For the text-containing cell, return its midpoint in (x, y) coordinate format. 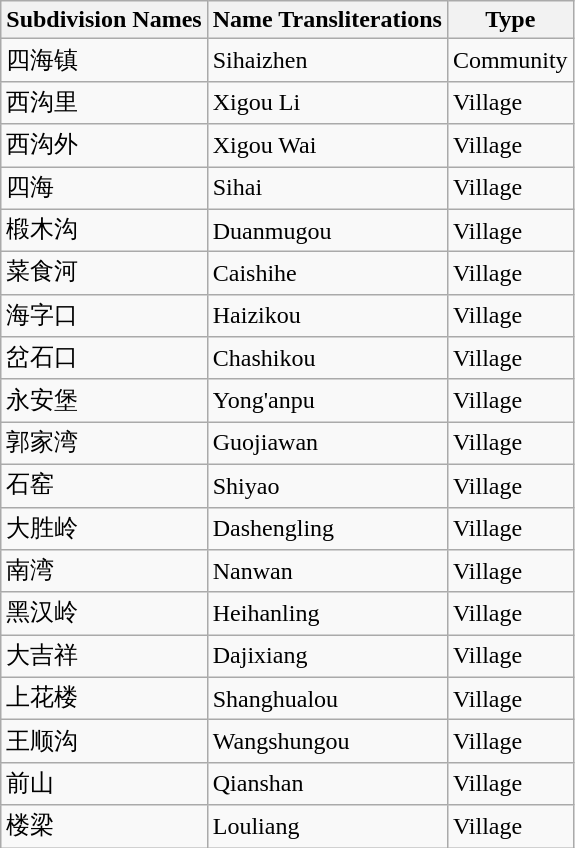
西沟里 (104, 102)
Nanwan (327, 572)
Xigou Wai (327, 146)
Sihai (327, 188)
四海 (104, 188)
椴木沟 (104, 230)
黑汉岭 (104, 614)
石窑 (104, 486)
上花楼 (104, 698)
Qianshan (327, 784)
Type (510, 20)
Caishihe (327, 274)
Name Transliterations (327, 20)
前山 (104, 784)
Subdivision Names (104, 20)
南湾 (104, 572)
菜食河 (104, 274)
岔石口 (104, 358)
四海镇 (104, 60)
Yong'anpu (327, 400)
西沟外 (104, 146)
郭家湾 (104, 444)
Haizikou (327, 316)
王顺沟 (104, 742)
Community (510, 60)
Duanmugou (327, 230)
Xigou Li (327, 102)
海字口 (104, 316)
Sihaizhen (327, 60)
永安堡 (104, 400)
Shanghualou (327, 698)
Dashengling (327, 528)
Dajixiang (327, 656)
Wangshungou (327, 742)
Heihanling (327, 614)
Louliang (327, 826)
Chashikou (327, 358)
Shiyao (327, 486)
Guojiawan (327, 444)
大吉祥 (104, 656)
楼梁 (104, 826)
大胜岭 (104, 528)
